Extract the (X, Y) coordinate from the center of the cell holding the provided text.  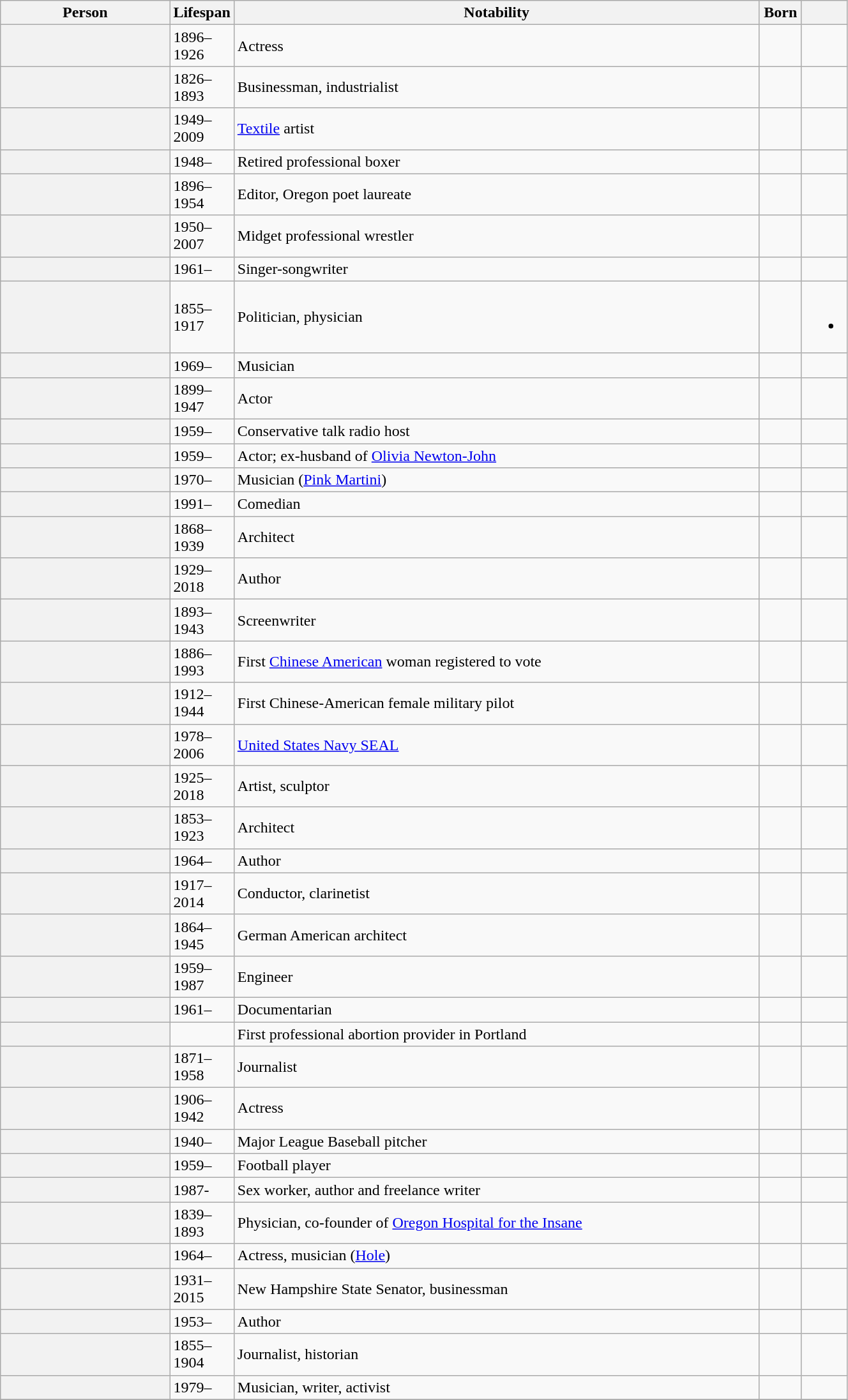
1893–1943 (202, 621)
1853–1923 (202, 827)
1931–2015 (202, 1288)
1864–1945 (202, 935)
Musician, writer, activist (497, 1387)
Comedian (497, 504)
1896–1926 (202, 46)
1970– (202, 480)
1953– (202, 1321)
1871–1958 (202, 1067)
United States Navy SEAL (497, 744)
1979– (202, 1387)
1906–1942 (202, 1108)
Documentarian (497, 1009)
Football player (497, 1166)
Engineer (497, 977)
1991– (202, 504)
Journalist, historian (497, 1355)
First professional abortion provider in Portland (497, 1034)
Actor; ex-husband of Olivia Newton-John (497, 455)
1978–2006 (202, 744)
Musician (Pink Martini) (497, 480)
First Chinese American woman registered to vote (497, 661)
1899–1947 (202, 398)
Journalist (497, 1067)
1959–1987 (202, 977)
German American architect (497, 935)
Politician, physician (497, 317)
1826–1893 (202, 87)
Singer-songwriter (497, 269)
1987- (202, 1190)
1925–2018 (202, 787)
Businessman, industrialist (497, 87)
1839–1893 (202, 1223)
1855–1917 (202, 317)
1917–2014 (202, 894)
1886–1993 (202, 661)
Screenwriter (497, 621)
1940– (202, 1141)
1949–2009 (202, 129)
Person (86, 13)
Lifespan (202, 13)
1896–1954 (202, 194)
Retired professional boxer (497, 162)
Editor, Oregon poet laureate (497, 194)
1969– (202, 365)
Actress, musician (Hole) (497, 1256)
1950–2007 (202, 236)
Born (780, 13)
Actor (497, 398)
Conservative talk radio host (497, 431)
Artist, sculptor (497, 787)
First Chinese-American female military pilot (497, 704)
1855–1904 (202, 1355)
Physician, co-founder of Oregon Hospital for the Insane (497, 1223)
Midget professional wrestler (497, 236)
1948– (202, 162)
1868–1939 (202, 538)
New Hampshire State Senator, businessman (497, 1288)
Musician (497, 365)
Sex worker, author and freelance writer (497, 1190)
1929–2018 (202, 578)
Major League Baseball pitcher (497, 1141)
Conductor, clarinetist (497, 894)
Textile artist (497, 129)
Notability (497, 13)
1912–1944 (202, 704)
